Identify which cell holds the provided text, then report its (x, y) central coordinate. 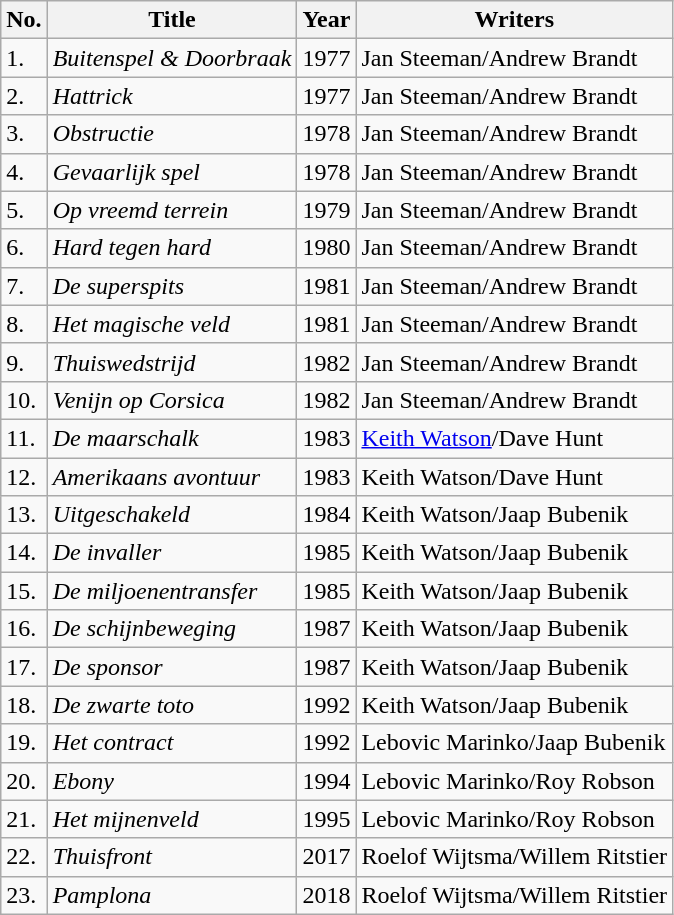
1984 (326, 515)
2017 (326, 857)
22. (24, 857)
De zwarte toto (172, 705)
3. (24, 134)
16. (24, 629)
Uitgeschakeld (172, 515)
10. (24, 400)
7. (24, 286)
Hattrick (172, 96)
No. (24, 20)
Title (172, 20)
Het magische veld (172, 324)
6. (24, 248)
Het mijnenveld (172, 819)
11. (24, 438)
Pamplona (172, 895)
Writers (514, 20)
15. (24, 591)
1. (24, 58)
Thuiswedstrijd (172, 362)
2. (24, 96)
De schijnbeweging (172, 629)
9. (24, 362)
1980 (326, 248)
17. (24, 667)
13. (24, 515)
5. (24, 210)
Obstructie (172, 134)
1979 (326, 210)
De sponsor (172, 667)
14. (24, 553)
De miljoenentransfer (172, 591)
Year (326, 20)
18. (24, 705)
De maarschalk (172, 438)
Amerikaans avontuur (172, 477)
Ebony (172, 781)
20. (24, 781)
12. (24, 477)
Buitenspel & Doorbraak (172, 58)
Het contract (172, 743)
Gevaarlijk spel (172, 172)
De superspits (172, 286)
1995 (326, 819)
8. (24, 324)
Thuisfront (172, 857)
4. (24, 172)
2018 (326, 895)
19. (24, 743)
Op vreemd terrein (172, 210)
23. (24, 895)
Lebovic Marinko/Jaap Bubenik (514, 743)
1994 (326, 781)
Hard tegen hard (172, 248)
Venijn op Corsica (172, 400)
21. (24, 819)
De invaller (172, 553)
